Detect which cell encompasses the target text, then output its [X, Y] center coordinate. 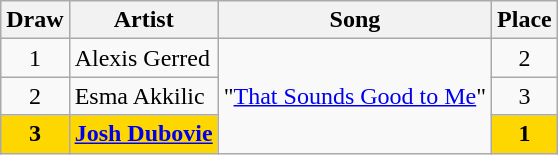
Song [354, 20]
Place [525, 20]
Josh Dubovie [144, 134]
"That Sounds Good to Me" [354, 96]
Esma Akkilic [144, 96]
Artist [144, 20]
Alexis Gerred [144, 58]
Draw [35, 20]
